Scan for the cell matching the given text and deliver its (x, y) coordinate at center. 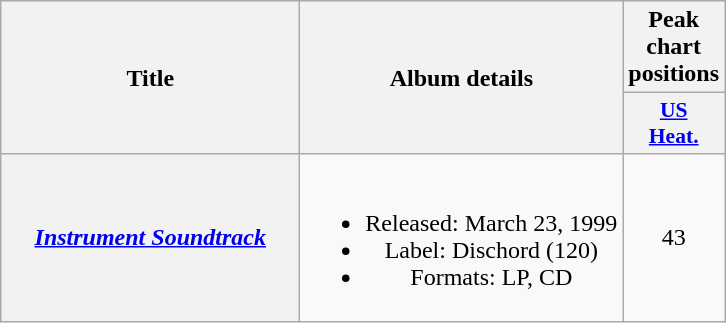
Album details (462, 78)
USHeat. (674, 124)
Released: March 23, 1999Label: Dischord (120)Formats: LP, CD (462, 238)
Instrument Soundtrack (150, 238)
Title (150, 78)
43 (674, 238)
Peak chart positions (674, 47)
